Detect which cell encompasses the target text, then output its (x, y) center coordinate. 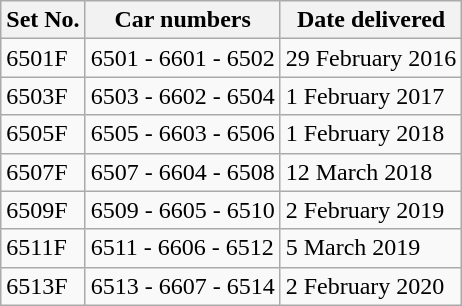
6501 - 6601 - 6502 (182, 58)
1 February 2018 (371, 134)
12 March 2018 (371, 172)
6511F (43, 248)
2 February 2020 (371, 286)
1 February 2017 (371, 96)
29 February 2016 (371, 58)
6503 - 6602 - 6504 (182, 96)
Set No. (43, 20)
6507 - 6604 - 6508 (182, 172)
2 February 2019 (371, 210)
6513 - 6607 - 6514 (182, 286)
6505 - 6603 - 6506 (182, 134)
6503F (43, 96)
6501F (43, 58)
Date delivered (371, 20)
6513F (43, 286)
6505F (43, 134)
6511 - 6606 - 6512 (182, 248)
6509 - 6605 - 6510 (182, 210)
5 March 2019 (371, 248)
6507F (43, 172)
Car numbers (182, 20)
6509F (43, 210)
